Return the (X, Y) coordinate for the center point of the cell that contains the specified text.  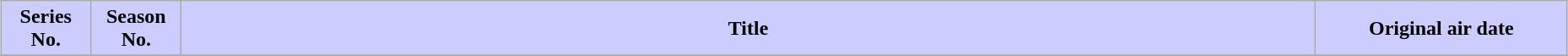
SeasonNo. (137, 29)
Original air date (1441, 29)
SeriesNo. (46, 29)
Title (748, 29)
